Find where the given text appears and provide that cell's center as (X, Y) coordinate. 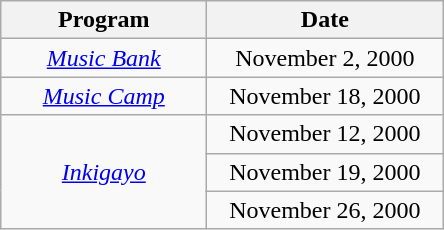
November 2, 2000 (325, 58)
November 26, 2000 (325, 210)
November 19, 2000 (325, 172)
Music Bank (104, 58)
Music Camp (104, 96)
November 12, 2000 (325, 134)
Program (104, 20)
Inkigayo (104, 172)
Date (325, 20)
November 18, 2000 (325, 96)
